Return the (X, Y) coordinate for the center point of the cell that contains the specified text.  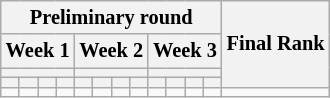
Week 3 (185, 51)
Week 2 (111, 51)
Week 1 (38, 51)
Preliminary round (112, 17)
Final Rank (276, 44)
